Provide the (X, Y) coordinate of the cell's center where the given text is located.  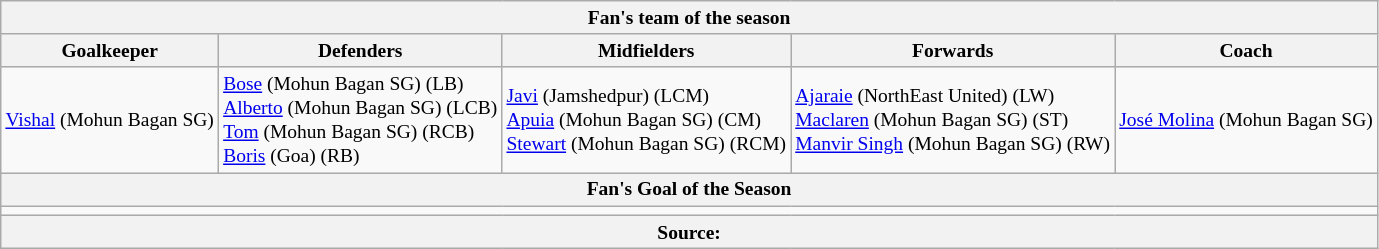
Forwards (953, 50)
Fan's Goal of the Season (690, 190)
José Molina (Mohun Bagan SG) (1246, 120)
Javi (Jamshedpur) (LCM) Apuia (Mohun Bagan SG) (CM) Stewart (Mohun Bagan SG) (RCM) (646, 120)
Defenders (360, 50)
Ajaraie (NorthEast United) (LW) Maclaren (Mohun Bagan SG) (ST) Manvir Singh (Mohun Bagan SG) (RW) (953, 120)
Source: (690, 232)
Goalkeeper (110, 50)
Fan's team of the season (690, 18)
Bose (Mohun Bagan SG) (LB) Alberto (Mohun Bagan SG) (LCB) Tom (Mohun Bagan SG) (RCB) Boris (Goa) (RB) (360, 120)
Coach (1246, 50)
Vishal (Mohun Bagan SG) (110, 120)
Midfielders (646, 50)
